Detect which cell encompasses the target text, then output its [x, y] center coordinate. 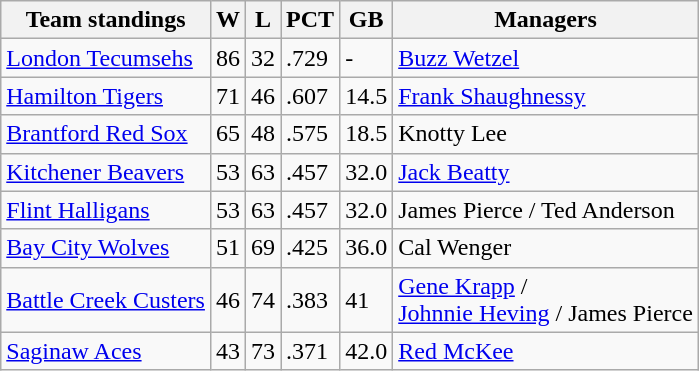
Bay City Wolves [106, 248]
- [366, 58]
Managers [546, 20]
Kitchener Beavers [106, 172]
James Pierce / Ted Anderson [546, 210]
L [264, 20]
73 [264, 351]
43 [228, 351]
Hamilton Tigers [106, 96]
Cal Wenger [546, 248]
.383 [310, 300]
32 [264, 58]
W [228, 20]
.425 [310, 248]
48 [264, 134]
London Tecumsehs [106, 58]
69 [264, 248]
Buzz Wetzel [546, 58]
Team standings [106, 20]
51 [228, 248]
PCT [310, 20]
65 [228, 134]
Saginaw Aces [106, 351]
Gene Krapp / Johnnie Heving / James Pierce [546, 300]
Red McKee [546, 351]
.371 [310, 351]
71 [228, 96]
36.0 [366, 248]
Brantford Red Sox [106, 134]
Frank Shaughnessy [546, 96]
Flint Halligans [106, 210]
.729 [310, 58]
Knotty Lee [546, 134]
42.0 [366, 351]
18.5 [366, 134]
41 [366, 300]
.607 [310, 96]
Jack Beatty [546, 172]
86 [228, 58]
14.5 [366, 96]
74 [264, 300]
.575 [310, 134]
Battle Creek Custers [106, 300]
GB [366, 20]
